Return the (x, y) coordinate for the center point of the cell that contains the specified text.  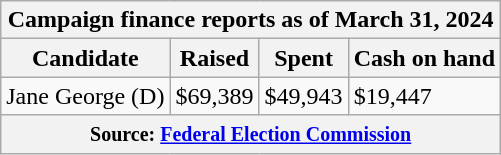
$69,389 (214, 96)
Raised (214, 58)
Source: Federal Election Commission (251, 134)
Candidate (86, 58)
$49,943 (304, 96)
Campaign finance reports as of March 31, 2024 (251, 20)
Jane George (D) (86, 96)
Cash on hand (424, 58)
Spent (304, 58)
$19,447 (424, 96)
